For the text-containing cell, return its midpoint in (X, Y) coordinate format. 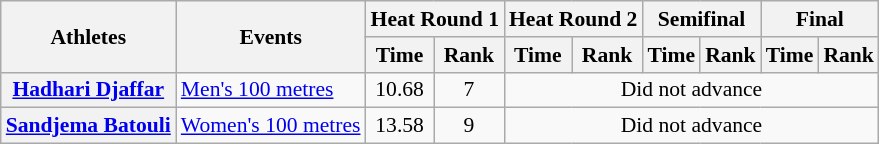
Men's 100 metres (271, 90)
13.58 (400, 126)
Hadhari Djaffar (88, 90)
Heat Round 1 (435, 19)
10.68 (400, 90)
Women's 100 metres (271, 126)
Heat Round 2 (573, 19)
7 (469, 90)
Events (271, 36)
Final (820, 19)
Semifinal (701, 19)
Athletes (88, 36)
Sandjema Batouli (88, 126)
9 (469, 126)
